Scan for the cell matching the given text and deliver its [x, y] coordinate at center. 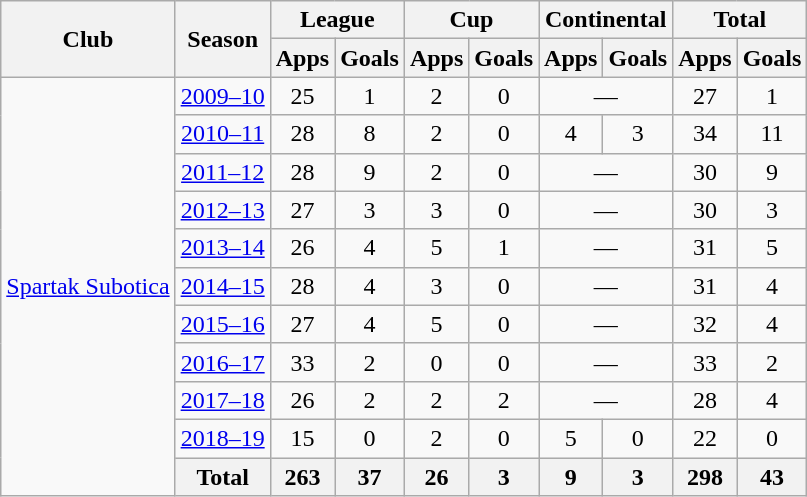
2018–19 [222, 438]
Cup [471, 20]
2013–14 [222, 248]
Continental [606, 20]
32 [705, 324]
2017–18 [222, 400]
2010–11 [222, 134]
2011–12 [222, 172]
15 [302, 438]
25 [302, 96]
2009–10 [222, 96]
34 [705, 134]
2014–15 [222, 286]
2015–16 [222, 324]
22 [705, 438]
2012–13 [222, 210]
11 [772, 134]
Season [222, 39]
Club [88, 39]
263 [302, 477]
Spartak Subotica [88, 286]
8 [370, 134]
League [337, 20]
37 [370, 477]
43 [772, 477]
298 [705, 477]
2016–17 [222, 362]
